For the text-containing cell, return its midpoint in [X, Y] coordinate format. 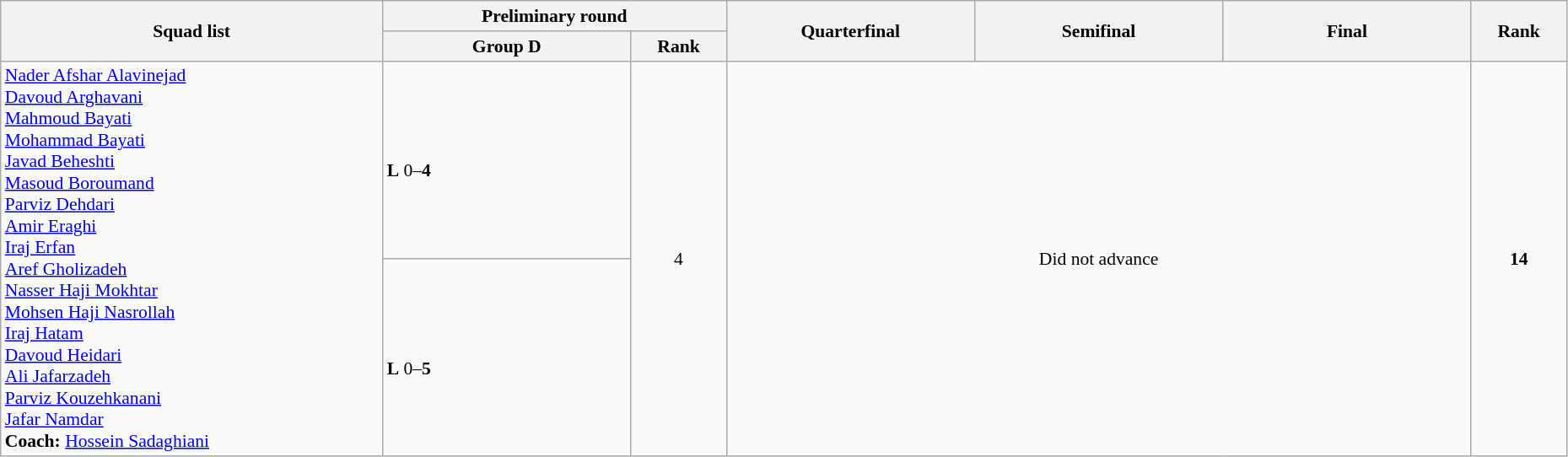
L 0–4 [507, 160]
L 0–5 [507, 358]
Squad list [192, 30]
4 [678, 258]
Quarterfinal [850, 30]
Final [1347, 30]
Did not advance [1098, 258]
14 [1518, 258]
Preliminary round [555, 16]
Semifinal [1098, 30]
Group D [507, 46]
